Capture the cell that displays the provided text and extract its (x, y) central coordinate. 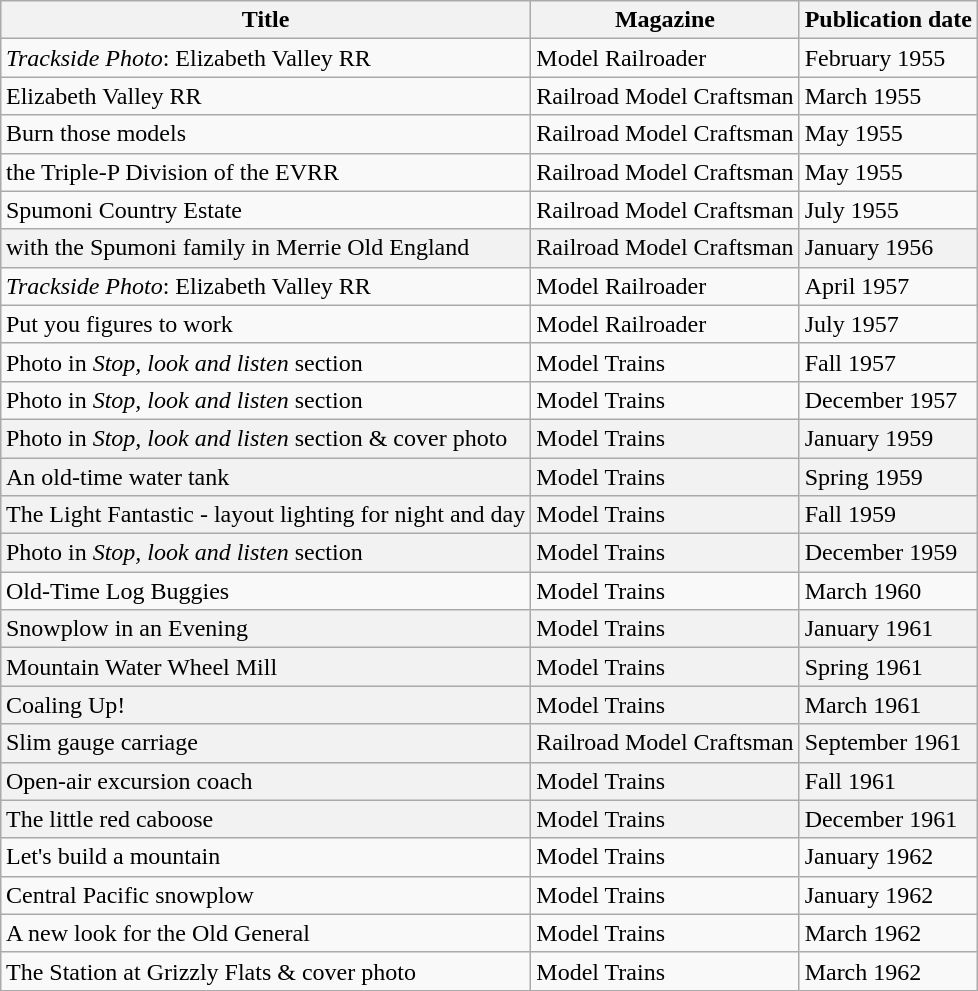
Spring 1959 (888, 477)
A new look for the Old General (265, 933)
Spring 1961 (888, 667)
Burn those models (265, 134)
March 1960 (888, 591)
July 1955 (888, 210)
Central Pacific snowplow (265, 895)
The little red caboose (265, 819)
Elizabeth Valley RR (265, 96)
the Triple-P Division of the EVRR (265, 172)
Magazine (665, 20)
April 1957 (888, 286)
March 1955 (888, 96)
Open-air excursion coach (265, 781)
Fall 1957 (888, 362)
January 1959 (888, 438)
Coaling Up! (265, 705)
Publication date (888, 20)
January 1961 (888, 629)
Put you figures to work (265, 324)
Let's build a mountain (265, 857)
An old-time water tank (265, 477)
Photo in Stop, look and listen section & cover photo (265, 438)
December 1959 (888, 553)
Slim gauge carriage (265, 743)
February 1955 (888, 58)
Mountain Water Wheel Mill (265, 667)
Spumoni Country Estate (265, 210)
Old-Time Log Buggies (265, 591)
Title (265, 20)
September 1961 (888, 743)
December 1957 (888, 400)
March 1961 (888, 705)
Fall 1961 (888, 781)
The Station at Grizzly Flats & cover photo (265, 971)
Snowplow in an Evening (265, 629)
The Light Fantastic - layout lighting for night and day (265, 515)
December 1961 (888, 819)
with the Spumoni family in Merrie Old England (265, 248)
Fall 1959 (888, 515)
July 1957 (888, 324)
January 1956 (888, 248)
